Scan for the cell matching the given text and deliver its [x, y] coordinate at center. 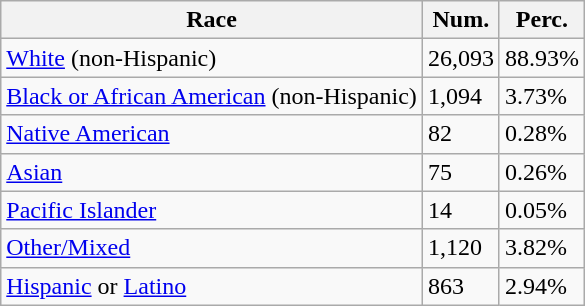
3.73% [542, 96]
Num. [460, 20]
Pacific Islander [212, 210]
White (non-Hispanic) [212, 58]
2.94% [542, 286]
Perc. [542, 20]
82 [460, 134]
Native American [212, 134]
863 [460, 286]
26,093 [460, 58]
Race [212, 20]
0.05% [542, 210]
Black or African American (non-Hispanic) [212, 96]
3.82% [542, 248]
0.28% [542, 134]
Asian [212, 172]
1,120 [460, 248]
0.26% [542, 172]
1,094 [460, 96]
14 [460, 210]
75 [460, 172]
Other/Mixed [212, 248]
Hispanic or Latino [212, 286]
88.93% [542, 58]
